Capture the cell that displays the provided text and extract its [x, y] central coordinate. 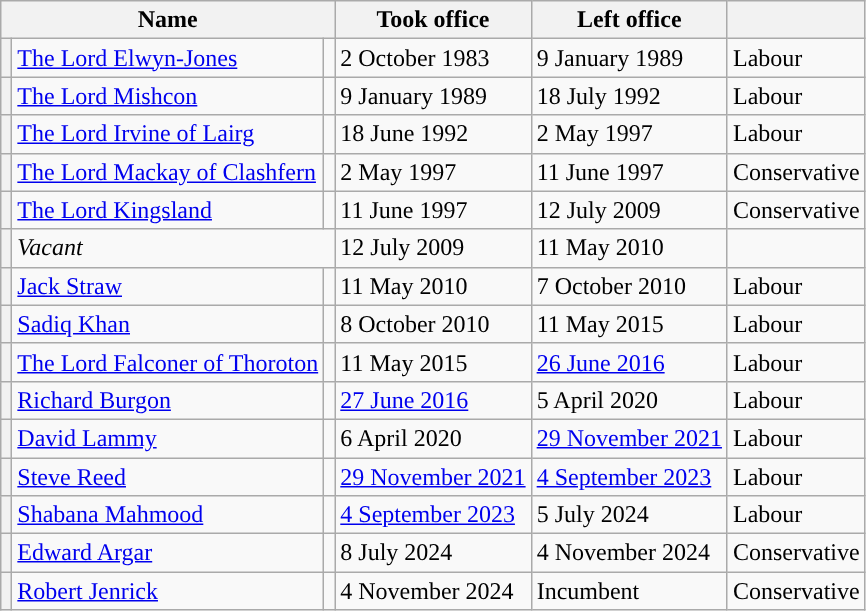
The Lord Mackay of Clashfern [168, 172]
8 October 2010 [433, 324]
The Lord Kingsland [168, 210]
8 July 2024 [433, 553]
5 April 2020 [629, 400]
Richard Burgon [168, 400]
18 July 1992 [629, 96]
26 June 2016 [629, 362]
The Lord Mishcon [168, 96]
The Lord Falconer of Thoroton [168, 362]
Name [168, 20]
Jack Straw [168, 286]
Left office [629, 20]
Edward Argar [168, 553]
Incumbent [629, 591]
David Lammy [168, 438]
Robert Jenrick [168, 591]
18 June 1992 [433, 134]
Took office [433, 20]
27 June 2016 [433, 400]
5 July 2024 [629, 515]
Shabana Mahmood [168, 515]
7 October 2010 [629, 286]
6 April 2020 [433, 438]
2 October 1983 [433, 58]
The Lord Elwyn-Jones [168, 58]
Vacant [174, 248]
The Lord Irvine of Lairg [168, 134]
Sadiq Khan [168, 324]
Steve Reed [168, 477]
